Return [x, y] of the center of cell containing provided text 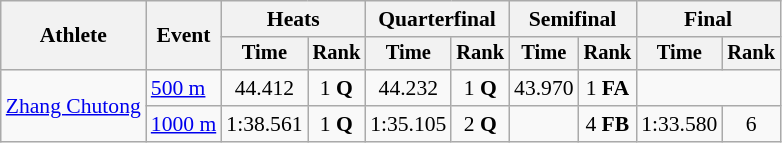
Athlete [74, 36]
500 m [184, 88]
44.232 [408, 88]
6 [751, 124]
Final [708, 19]
Quarterfinal [437, 19]
1000 m [184, 124]
2 Q [480, 124]
43.970 [544, 88]
Event [184, 36]
Heats [293, 19]
44.412 [264, 88]
Zhang Chutong [74, 106]
1 FA [608, 88]
Semifinal [572, 19]
1:33.580 [679, 124]
4 FB [608, 124]
1:35.105 [408, 124]
1:38.561 [264, 124]
